Return [x, y] of the center of cell containing provided text 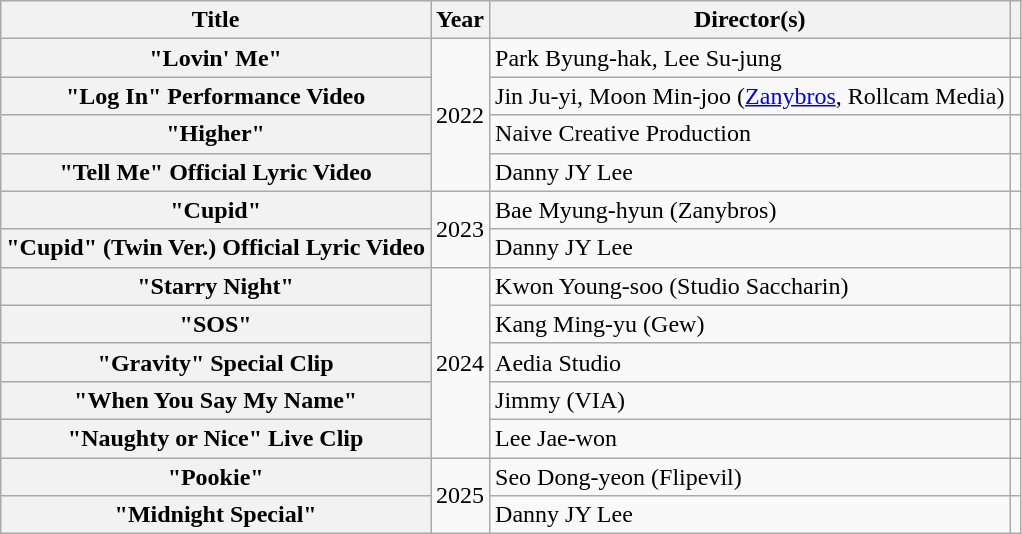
Kwon Young-soo (Studio Saccharin) [750, 286]
"SOS" [216, 324]
Lee Jae-won [750, 438]
Seo Dong-yeon (Flipevil) [750, 477]
Naive Creative Production [750, 134]
Bae Myung-hyun (Zanybros) [750, 210]
"Tell Me" Official Lyric Video [216, 172]
"Pookie" [216, 477]
"Naughty or Nice" Live Clip [216, 438]
Title [216, 20]
Aedia Studio [750, 362]
Jin Ju-yi, Moon Min-joo (Zanybros, Rollcam Media) [750, 96]
2024 [460, 362]
2025 [460, 496]
"Cupid" (Twin Ver.) Official Lyric Video [216, 248]
Kang Ming-yu (Gew) [750, 324]
"Cupid" [216, 210]
"Lovin' Me" [216, 58]
"Midnight Special" [216, 515]
"Higher" [216, 134]
"Log In" Performance Video [216, 96]
2022 [460, 115]
2023 [460, 229]
"When You Say My Name" [216, 400]
Year [460, 20]
"Starry Night" [216, 286]
Jimmy (VIA) [750, 400]
"Gravity" Special Clip [216, 362]
Director(s) [750, 20]
Park Byung-hak, Lee Su-jung [750, 58]
